Detect which cell encompasses the target text, then output its (X, Y) center coordinate. 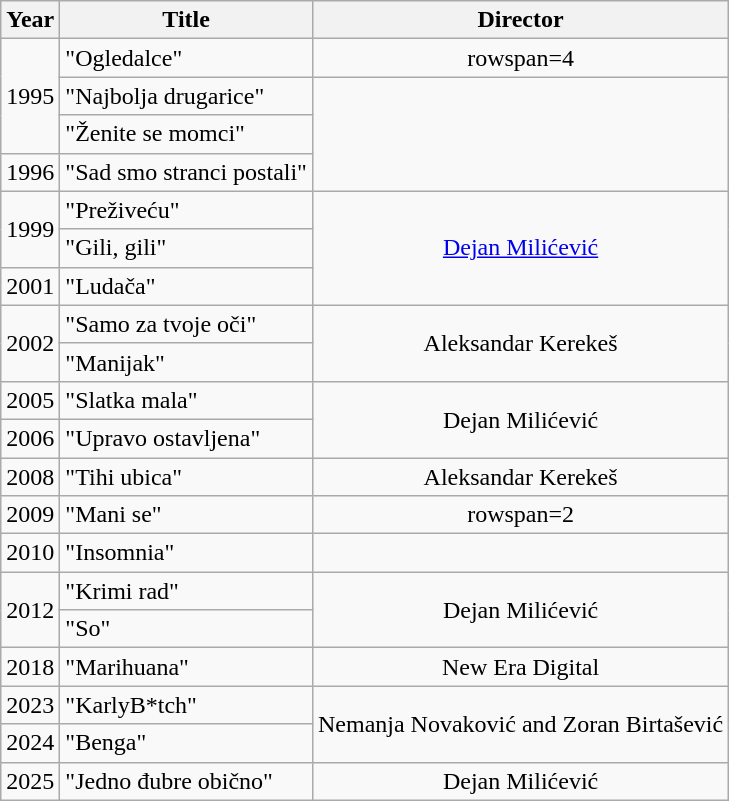
2006 (30, 438)
"Marihuana" (186, 667)
rowspan=4 (520, 58)
"So" (186, 629)
rowspan=2 (520, 515)
"Gili, gili" (186, 248)
Year (30, 20)
"Mani se" (186, 515)
New Era Digital (520, 667)
2002 (30, 343)
"Jedno đubre obično" (186, 781)
"Ludača" (186, 286)
1995 (30, 96)
Director (520, 20)
Title (186, 20)
2001 (30, 286)
2005 (30, 400)
2025 (30, 781)
1996 (30, 172)
"Upravo ostavljena" (186, 438)
"Insomnia" (186, 553)
Nemanja Novaković and Zoran Birtašević (520, 724)
"KarlyB*tch" (186, 705)
"Ženite se momci" (186, 134)
"Manijak" (186, 362)
2023 (30, 705)
"Sad smo stranci postali" (186, 172)
"Tihi ubica" (186, 477)
"Krimi rad" (186, 591)
2009 (30, 515)
"Samo za tvoje oči" (186, 324)
2010 (30, 553)
1999 (30, 229)
2012 (30, 610)
2018 (30, 667)
"Preživeću" (186, 210)
"Slatka mala" (186, 400)
"Benga" (186, 743)
2008 (30, 477)
2024 (30, 743)
"Ogledalce" (186, 58)
"Najbolja drugarice" (186, 96)
